Return the (x, y) coordinate for the center point of the cell that contains the specified text.  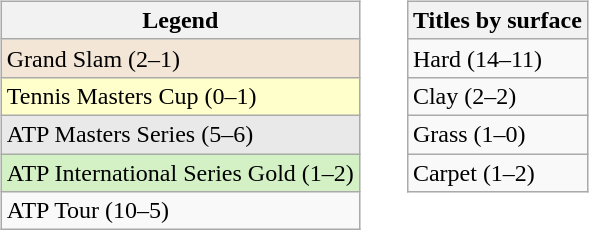
Grass (1–0) (497, 134)
ATP Masters Series (5–6) (180, 134)
ATP International Series Gold (1–2) (180, 173)
Carpet (1–2) (497, 173)
Titles by surface (497, 20)
ATP Tour (10–5) (180, 211)
Hard (14–11) (497, 58)
Clay (2–2) (497, 96)
Tennis Masters Cup (0–1) (180, 96)
Grand Slam (2–1) (180, 58)
Legend (180, 20)
